For the text-containing cell, return its midpoint in [x, y] coordinate format. 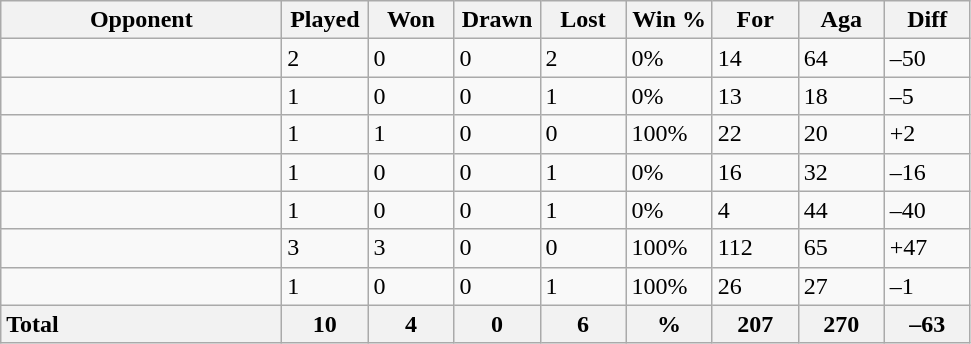
44 [841, 210]
Won [411, 20]
32 [841, 172]
–1 [927, 286]
18 [841, 96]
270 [841, 324]
Played [325, 20]
Opponent [142, 20]
–16 [927, 172]
Diff [927, 20]
–50 [927, 58]
Lost [583, 20]
+47 [927, 248]
13 [755, 96]
20 [841, 134]
26 [755, 286]
65 [841, 248]
27 [841, 286]
Drawn [497, 20]
Aga [841, 20]
For [755, 20]
6 [583, 324]
64 [841, 58]
–40 [927, 210]
14 [755, 58]
Win % [669, 20]
207 [755, 324]
% [669, 324]
+2 [927, 134]
16 [755, 172]
–5 [927, 96]
22 [755, 134]
10 [325, 324]
Total [142, 324]
–63 [927, 324]
112 [755, 248]
